Determine the [x, y] coordinate at the center of the cell enclosing the given text.  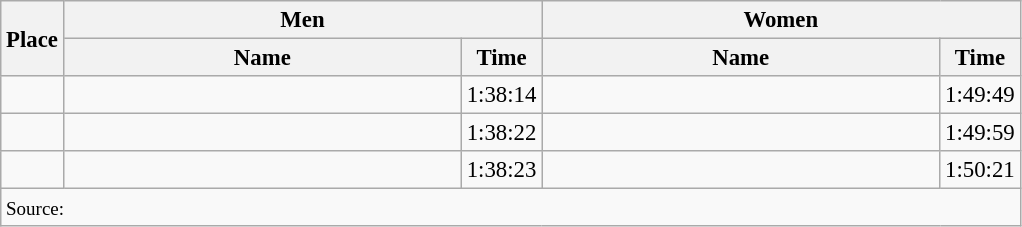
1:49:59 [980, 133]
Women [781, 20]
1:49:49 [980, 95]
Source: [510, 208]
1:38:22 [501, 133]
1:38:14 [501, 95]
Men [302, 20]
1:50:21 [980, 170]
1:38:23 [501, 170]
Place [32, 38]
